Return the (X, Y) coordinate for the center point of the cell that contains the specified text.  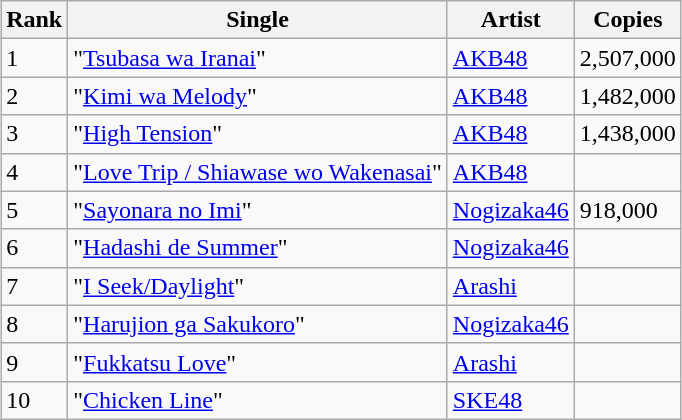
6 (34, 248)
2,507,000 (628, 58)
"Fukkatsu Love" (258, 362)
"Kimi wa Melody" (258, 96)
Artist (510, 20)
"Love Trip / Shiawase wo Wakenasai" (258, 172)
7 (34, 286)
"Sayonara no Imi" (258, 210)
"High Tension" (258, 134)
"Tsubasa wa Iranai" (258, 58)
8 (34, 324)
Single (258, 20)
"I Seek/Daylight" (258, 286)
1,438,000 (628, 134)
1,482,000 (628, 96)
"Chicken Line" (258, 400)
Rank (34, 20)
SKE48 (510, 400)
2 (34, 96)
4 (34, 172)
"Harujion ga Sakukoro" (258, 324)
9 (34, 362)
Copies (628, 20)
3 (34, 134)
"Hadashi de Summer" (258, 248)
10 (34, 400)
918,000 (628, 210)
5 (34, 210)
1 (34, 58)
